Pinpoint the cell where the given text exists, returning its (x, y) midpoint coordinate. 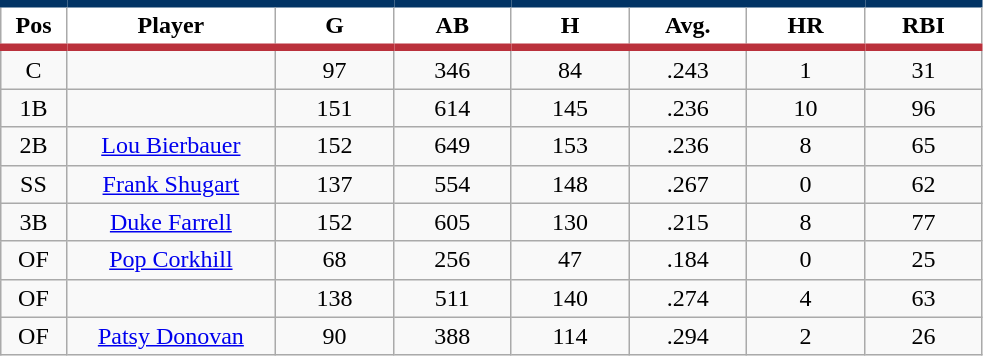
145 (570, 108)
77 (923, 222)
AB (452, 26)
84 (570, 68)
2 (806, 336)
HR (806, 26)
.243 (688, 68)
554 (452, 184)
Frank Shugart (170, 184)
96 (923, 108)
3B (34, 222)
.267 (688, 184)
2B (34, 146)
65 (923, 146)
649 (452, 146)
4 (806, 298)
26 (923, 336)
614 (452, 108)
.215 (688, 222)
25 (923, 260)
63 (923, 298)
Patsy Donovan (170, 336)
68 (335, 260)
Player (170, 26)
Avg. (688, 26)
Duke Farrell (170, 222)
Lou Bierbauer (170, 146)
Pop Corkhill (170, 260)
G (335, 26)
1B (34, 108)
Pos (34, 26)
256 (452, 260)
151 (335, 108)
114 (570, 336)
47 (570, 260)
H (570, 26)
31 (923, 68)
.294 (688, 336)
511 (452, 298)
10 (806, 108)
SS (34, 184)
148 (570, 184)
130 (570, 222)
97 (335, 68)
153 (570, 146)
RBI (923, 26)
605 (452, 222)
1 (806, 68)
90 (335, 336)
140 (570, 298)
.184 (688, 260)
.274 (688, 298)
137 (335, 184)
346 (452, 68)
C (34, 68)
388 (452, 336)
62 (923, 184)
138 (335, 298)
